Return (x, y) of the center of cell containing provided text 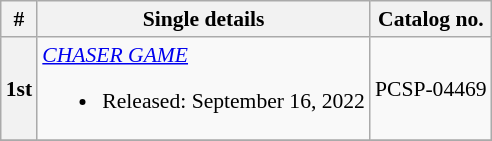
Single details (204, 19)
# (20, 19)
CHASER GAMEReleased: September 16, 2022 (204, 89)
Catalog no. (431, 19)
1st (20, 89)
PCSP-04469 (431, 89)
